Identify which cell holds the provided text, then report its (X, Y) central coordinate. 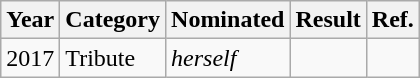
Ref. (392, 20)
Category (113, 20)
herself (228, 58)
Year (30, 20)
Result (328, 20)
Tribute (113, 58)
2017 (30, 58)
Nominated (228, 20)
